Extract the (X, Y) coordinate from the center of the cell holding the provided text.  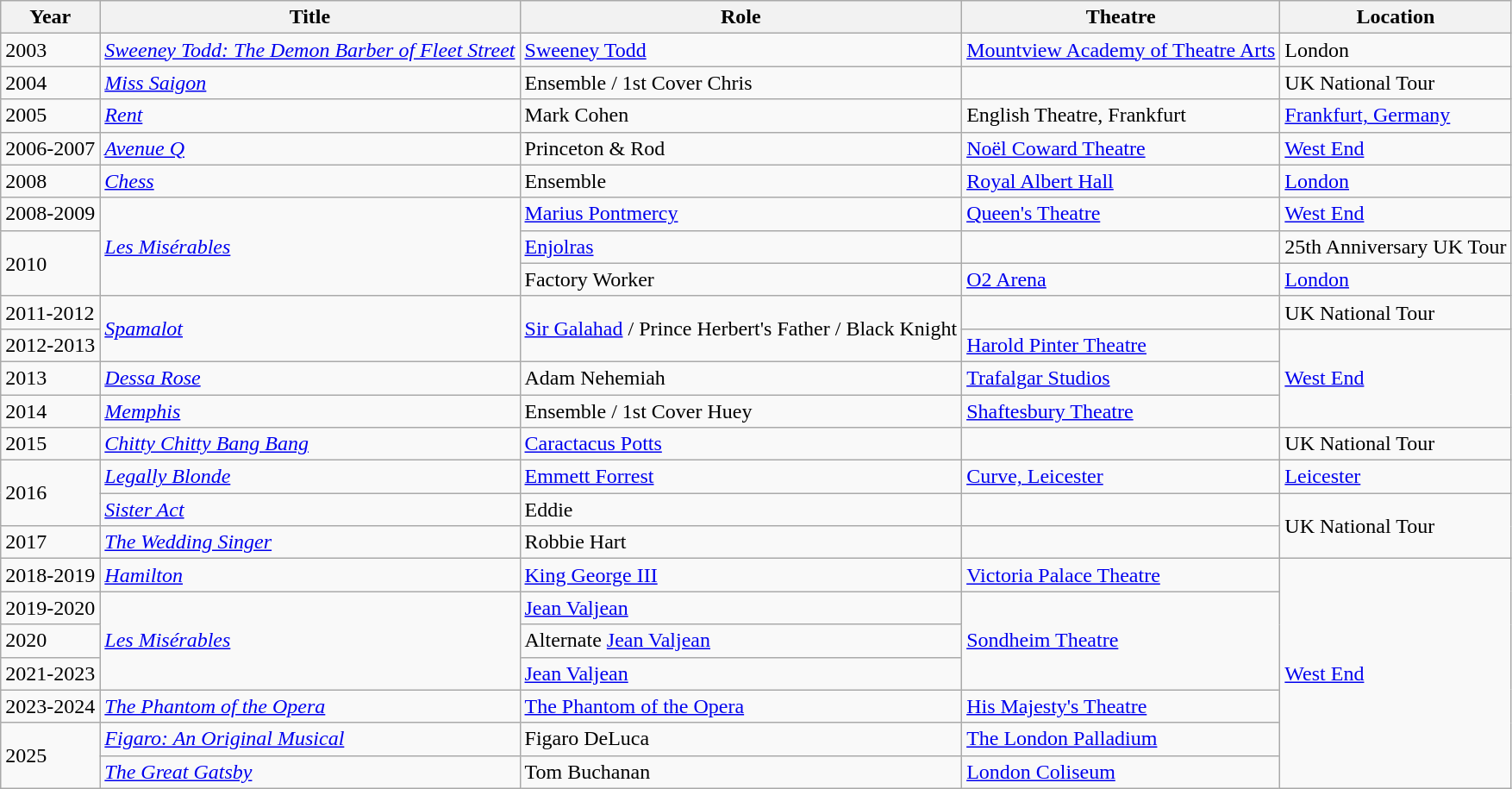
2008 (50, 181)
Hamilton (310, 575)
Legally Blonde (310, 477)
2010 (50, 263)
2006-2007 (50, 148)
Caractacus Potts (741, 444)
2023-2024 (50, 706)
Ensemble / 1st Cover Huey (741, 411)
2015 (50, 444)
2005 (50, 116)
Queen's Theatre (1121, 214)
Chess (310, 181)
Mark Cohen (741, 116)
Dessa Rose (310, 378)
Figaro: An Original Musical (310, 739)
2020 (50, 641)
The Wedding Singer (310, 542)
2016 (50, 493)
Alternate Jean Valjean (741, 641)
2014 (50, 411)
The Great Gatsby (310, 772)
Ensemble / 1st Cover Chris (741, 83)
Sweeney Todd (741, 50)
Trafalgar Studios (1121, 378)
Princeton & Rod (741, 148)
Figaro DeLuca (741, 739)
25th Anniversary UK Tour (1396, 247)
2013 (50, 378)
Robbie Hart (741, 542)
Sondheim Theatre (1121, 641)
2011-2012 (50, 312)
2004 (50, 83)
Adam Nehemiah (741, 378)
Shaftesbury Theatre (1121, 411)
Rent (310, 116)
Noël Coward Theatre (1121, 148)
London Coliseum (1121, 772)
Location (1396, 17)
Avenue Q (310, 148)
Curve, Leicester (1121, 477)
His Majesty's Theatre (1121, 706)
Emmett Forrest (741, 477)
Role (741, 17)
Enjolras (741, 247)
2008-2009 (50, 214)
Year (50, 17)
2003 (50, 50)
Miss Saigon (310, 83)
Sister Act (310, 510)
Factory Worker (741, 279)
Eddie (741, 510)
Theatre (1121, 17)
Royal Albert Hall (1121, 181)
Frankfurt, Germany (1396, 116)
Sir Galahad / Prince Herbert's Father / Black Knight (741, 329)
The London Palladium (1121, 739)
Marius Pontmercy (741, 214)
Ensemble (741, 181)
Title (310, 17)
2019-2020 (50, 608)
2018-2019 (50, 575)
2012-2013 (50, 345)
Tom Buchanan (741, 772)
Harold Pinter Theatre (1121, 345)
2025 (50, 755)
King George III (741, 575)
English Theatre, Frankfurt (1121, 116)
Spamalot (310, 329)
Mountview Academy of Theatre Arts (1121, 50)
2017 (50, 542)
Chitty Chitty Bang Bang (310, 444)
Victoria Palace Theatre (1121, 575)
Sweeney Todd: The Demon Barber of Fleet Street (310, 50)
O2 Arena (1121, 279)
2021-2023 (50, 673)
Leicester (1396, 477)
Memphis (310, 411)
